Locate the cell with the specified text and output its (x, y) center coordinate. 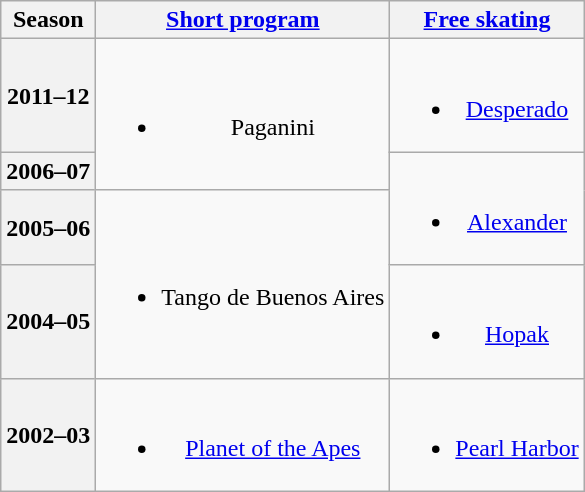
Desperado (487, 96)
2005–06 (48, 228)
Hopak (487, 322)
Planet of the Apes (243, 434)
Short program (243, 20)
Season (48, 20)
Free skating (487, 20)
Pearl Harbor (487, 434)
Alexander (487, 208)
2011–12 (48, 96)
Paganini (243, 114)
2002–03 (48, 434)
2006–07 (48, 171)
Tango de Buenos Aires (243, 284)
2004–05 (48, 322)
